Locate the cell with the specified text and output its [x, y] center coordinate. 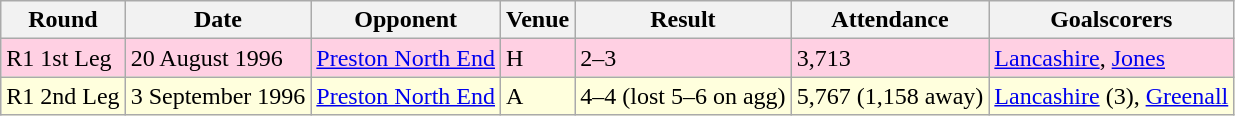
Lancashire, Jones [1112, 58]
3 September 1996 [218, 96]
20 August 1996 [218, 58]
Venue [538, 20]
Goalscorers [1112, 20]
Date [218, 20]
R1 2nd Leg [63, 96]
5,767 (1,158 away) [890, 96]
H [538, 58]
R1 1st Leg [63, 58]
Lancashire (3), Greenall [1112, 96]
A [538, 96]
Opponent [406, 20]
3,713 [890, 58]
Attendance [890, 20]
4–4 (lost 5–6 on agg) [683, 96]
Round [63, 20]
2–3 [683, 58]
Result [683, 20]
